Locate the cell with the specified text and output its [X, Y] center coordinate. 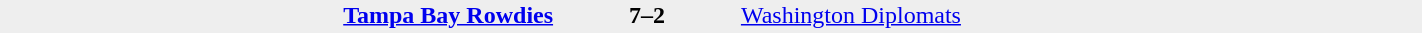
Washington Diplomats [910, 15]
Tampa Bay Rowdies [384, 15]
7–2 [648, 15]
